Locate the cell with the specified text and output its [X, Y] center coordinate. 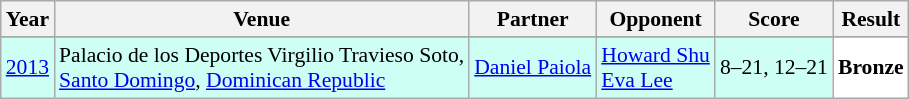
Opponent [656, 19]
Result [871, 19]
Year [28, 19]
Score [774, 19]
Venue [262, 19]
Bronze [871, 68]
Palacio de los Deportes Virgilio Travieso Soto, Santo Domingo, Dominican Republic [262, 68]
Partner [532, 19]
Daniel Paiola [532, 68]
Howard Shu Eva Lee [656, 68]
8–21, 12–21 [774, 68]
2013 [28, 68]
